Return the [x, y] coordinate for the center point of the cell that contains the specified text.  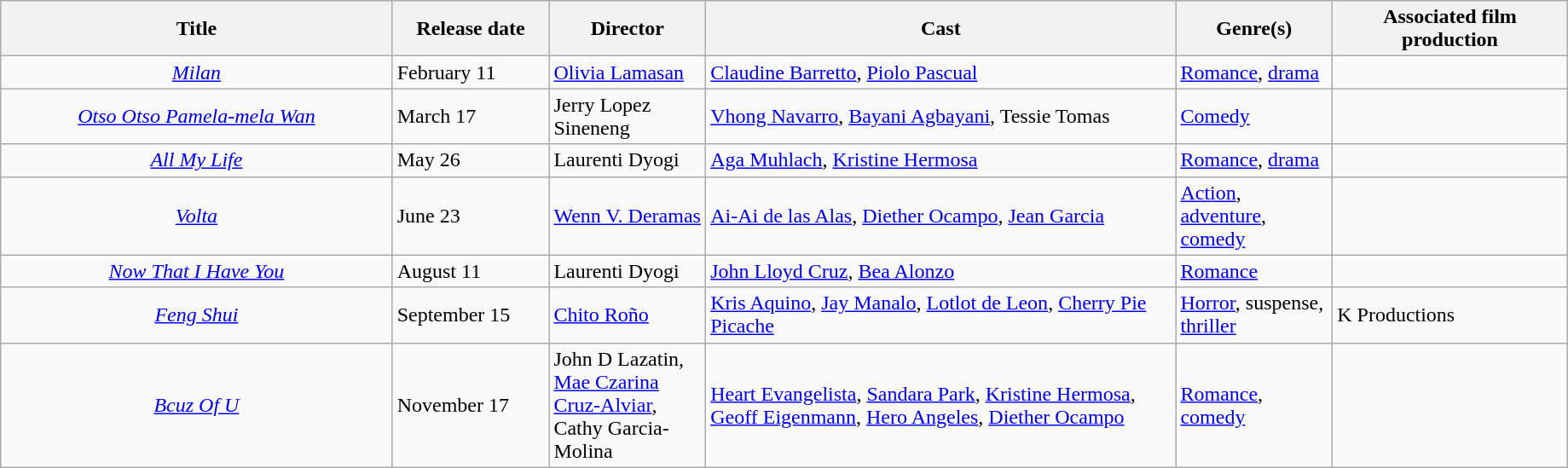
Cast [941, 29]
Feng Shui [196, 315]
Chito Roño [628, 315]
Claudine Barretto, Piolo Pascual [941, 72]
Heart Evangelista, Sandara Park, Kristine Hermosa, Geoff Eigenmann, Hero Angeles, Diether Ocampo [941, 405]
Aga Muhlach, Kristine Hermosa [941, 160]
Comedy [1254, 116]
June 23 [471, 216]
May 26 [471, 160]
Volta [196, 216]
Milan [196, 72]
Vhong Navarro, Bayani Agbayani, Tessie Tomas [941, 116]
John D Lazatin, Mae Czarina Cruz-Alviar, Cathy Garcia-Molina [628, 405]
Action, adventure, comedy [1254, 216]
Romance [1254, 271]
November 17 [471, 405]
Romance, comedy [1254, 405]
Horror, suspense, thriller [1254, 315]
Title [196, 29]
Ai-Ai de las Alas, Diether Ocampo, Jean Garcia [941, 216]
Now That I Have You [196, 271]
February 11 [471, 72]
Associated film production [1450, 29]
August 11 [471, 271]
Wenn V. Deramas [628, 216]
March 17 [471, 116]
Kris Aquino, Jay Manalo, Lotlot de Leon, Cherry Pie Picache [941, 315]
Bcuz Of U [196, 405]
Jerry Lopez Sineneng [628, 116]
Genre(s) [1254, 29]
Director [628, 29]
Otso Otso Pamela-mela Wan [196, 116]
K Productions [1450, 315]
John Lloyd Cruz, Bea Alonzo [941, 271]
Olivia Lamasan [628, 72]
September 15 [471, 315]
Release date [471, 29]
All My Life [196, 160]
